Capture the cell that displays the provided text and extract its (X, Y) central coordinate. 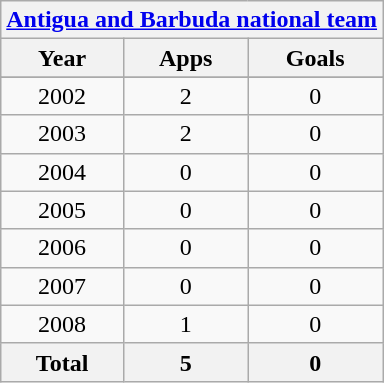
1 (185, 324)
Apps (185, 58)
Total (62, 362)
2007 (62, 286)
2002 (62, 96)
2006 (62, 248)
5 (185, 362)
Antigua and Barbuda national team (192, 20)
2003 (62, 134)
2008 (62, 324)
2005 (62, 210)
2004 (62, 172)
Year (62, 58)
Goals (316, 58)
